Extract the (X, Y) coordinate from the center of the cell holding the provided text.  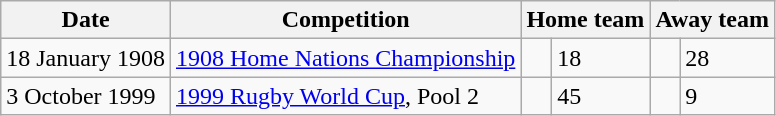
18 January 1908 (86, 58)
Away team (712, 20)
28 (728, 58)
45 (601, 96)
Home team (586, 20)
1999 Rugby World Cup, Pool 2 (345, 96)
1908 Home Nations Championship (345, 58)
9 (728, 96)
Competition (345, 20)
Date (86, 20)
3 October 1999 (86, 96)
18 (601, 58)
